Find where the given text appears and provide that cell's center as [X, Y] coordinate. 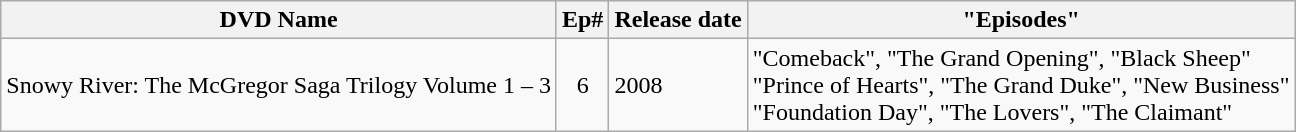
"Comeback", "The Grand Opening", "Black Sheep""Prince of Hearts", "The Grand Duke", "New Business""Foundation Day", "The Lovers", "The Claimant" [1021, 85]
DVD Name [279, 20]
2008 [678, 85]
Snowy River: The McGregor Saga Trilogy Volume 1 – 3 [279, 85]
"Episodes" [1021, 20]
Ep# [582, 20]
Release date [678, 20]
6 [582, 85]
